Capture the cell that displays the provided text and extract its (x, y) central coordinate. 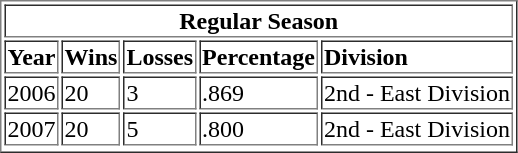
Losses (160, 56)
2006 (31, 92)
.869 (258, 92)
5 (160, 128)
Wins (92, 56)
Year (31, 56)
3 (160, 92)
Division (417, 56)
2007 (31, 128)
.800 (258, 128)
Percentage (258, 56)
Regular Season (258, 20)
